Scan for the cell matching the given text and deliver its [X, Y] coordinate at center. 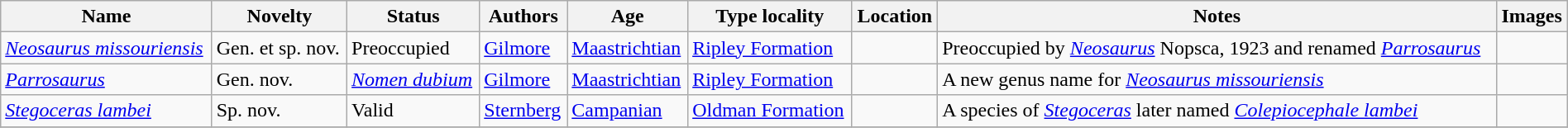
Location [895, 17]
Age [628, 17]
Stegoceras lambei [106, 111]
Gen. et sp. nov. [280, 48]
Gen. nov. [280, 79]
Sp. nov. [280, 111]
Name [106, 17]
Images [1532, 17]
Authors [523, 17]
Novelty [280, 17]
Status [414, 17]
Sternberg [523, 111]
Parrosaurus [106, 79]
A species of Stegoceras later named Colepiocephale lambei [1217, 111]
Notes [1217, 17]
Neosaurus missouriensis [106, 48]
Campanian [628, 111]
Type locality [770, 17]
Preoccupied [414, 48]
Preoccupied by Neosaurus Nopsca, 1923 and renamed Parrosaurus [1217, 48]
Valid [414, 111]
Nomen dubium [414, 79]
Oldman Formation [770, 111]
A new genus name for Neosaurus missouriensis [1217, 79]
